Scan for the cell matching the given text and deliver its (X, Y) coordinate at center. 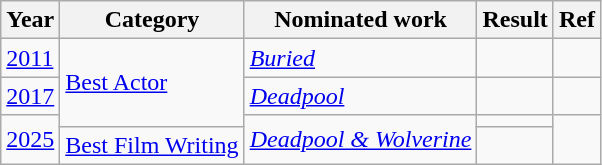
Nominated work (360, 20)
Best Actor (152, 82)
Category (152, 20)
2025 (30, 140)
2011 (30, 58)
Deadpool & Wolverine (360, 140)
Buried (360, 58)
2017 (30, 96)
Best Film Writing (152, 145)
Result (515, 20)
Year (30, 20)
Ref (576, 20)
Deadpool (360, 96)
